Detect which cell encompasses the target text, then output its (x, y) center coordinate. 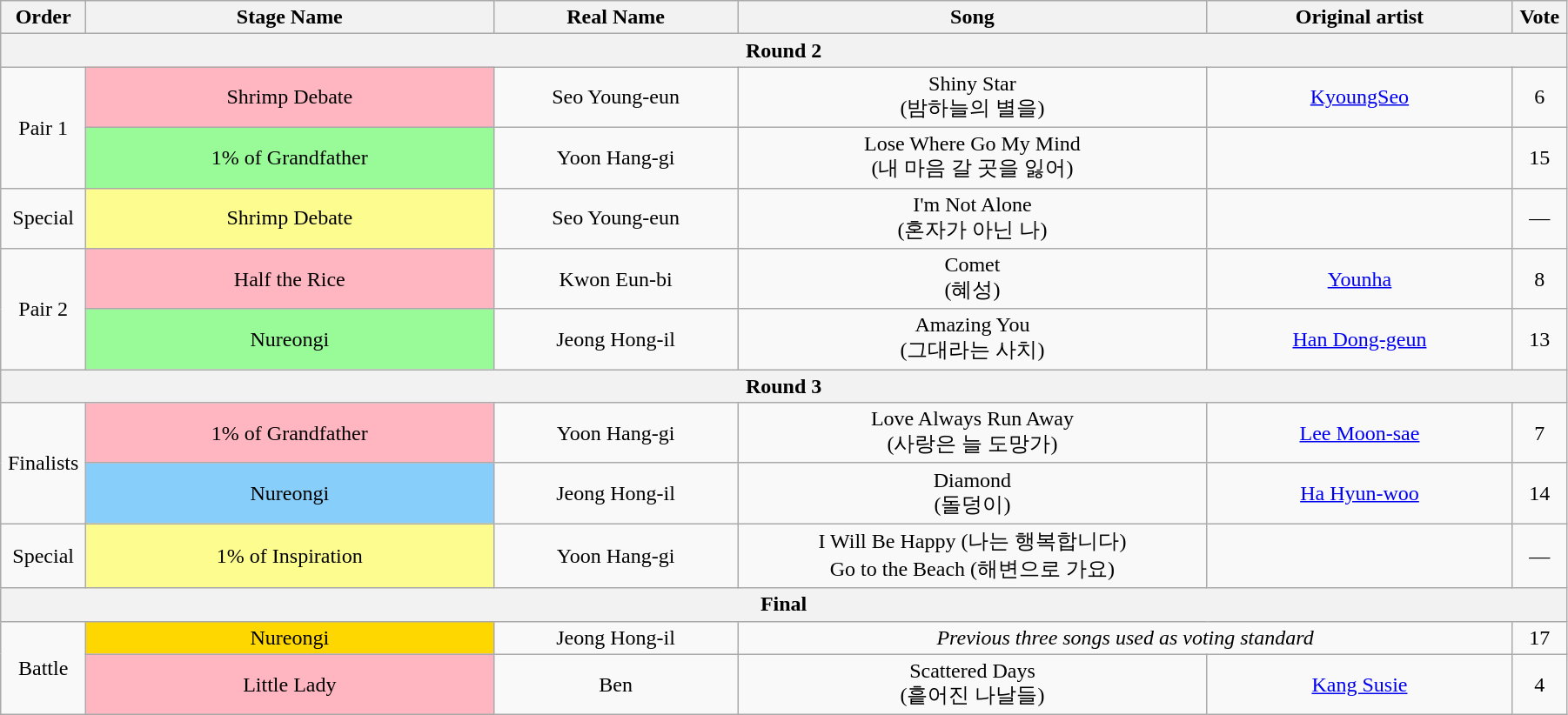
Final (784, 605)
Han Dong-geun (1359, 339)
Pair 2 (44, 310)
Diamond(돌덩이) (973, 493)
I'm Not Alone(혼자가 아닌 나) (973, 218)
Scattered Days(흩어진 나날들) (973, 685)
Amazing You(그대라는 사치) (973, 339)
Original artist (1359, 17)
Pair 1 (44, 127)
1% of Inspiration (290, 556)
Vote (1539, 17)
Ben (616, 685)
6 (1539, 97)
17 (1539, 638)
KyoungSeo (1359, 97)
Stage Name (290, 17)
Song (973, 17)
14 (1539, 493)
Lose Where Go My Mind(내 마음 갈 곳을 잃어) (973, 157)
Kang Susie (1359, 685)
Finalists (44, 463)
Little Lady (290, 685)
15 (1539, 157)
Younha (1359, 279)
Love Always Run Away(사랑은 늘 도망가) (973, 433)
Kwon Eun-bi (616, 279)
Lee Moon-sae (1359, 433)
Round 3 (784, 386)
Round 2 (784, 50)
Comet(혜성) (973, 279)
4 (1539, 685)
13 (1539, 339)
Battle (44, 668)
Previous three songs used as voting standard (1125, 638)
8 (1539, 279)
Shiny Star(밤하늘의 별을) (973, 97)
Order (44, 17)
Real Name (616, 17)
I Will Be Happy (나는 행복합니다)Go to the Beach (해변으로 가요) (973, 556)
Half the Rice (290, 279)
7 (1539, 433)
Ha Hyun-woo (1359, 493)
